Capture the cell that displays the provided text and extract its [X, Y] central coordinate. 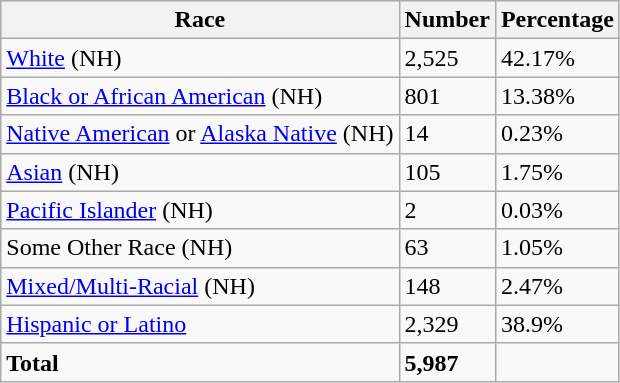
Hispanic or Latino [200, 324]
Native American or Alaska Native (NH) [200, 134]
Mixed/Multi-Racial (NH) [200, 286]
Pacific Islander (NH) [200, 210]
42.17% [557, 58]
Black or African American (NH) [200, 96]
2,525 [447, 58]
0.03% [557, 210]
801 [447, 96]
13.38% [557, 96]
1.75% [557, 172]
2 [447, 210]
2,329 [447, 324]
Percentage [557, 20]
0.23% [557, 134]
Asian (NH) [200, 172]
148 [447, 286]
38.9% [557, 324]
Some Other Race (NH) [200, 248]
14 [447, 134]
Race [200, 20]
5,987 [447, 362]
1.05% [557, 248]
63 [447, 248]
Total [200, 362]
White (NH) [200, 58]
Number [447, 20]
105 [447, 172]
2.47% [557, 286]
